Identify which cell holds the provided text, then report its (X, Y) central coordinate. 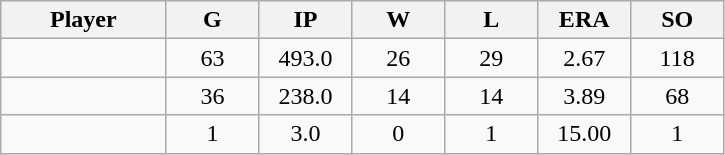
L (492, 20)
3.0 (306, 134)
26 (398, 58)
0 (398, 134)
36 (212, 96)
493.0 (306, 58)
3.89 (584, 96)
68 (678, 96)
Player (84, 20)
29 (492, 58)
ERA (584, 20)
W (398, 20)
IP (306, 20)
238.0 (306, 96)
2.67 (584, 58)
G (212, 20)
63 (212, 58)
SO (678, 20)
118 (678, 58)
15.00 (584, 134)
